Return [X, Y] of the center of cell containing provided text 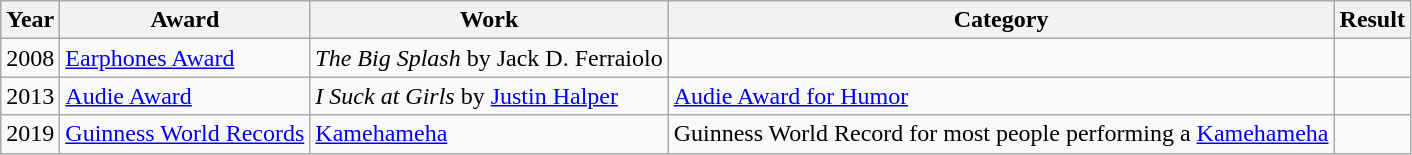
Guinness World Record for most people performing a Kamehameha [1001, 134]
2013 [30, 96]
Category [1001, 20]
Audie Award [185, 96]
Year [30, 20]
Guinness World Records [185, 134]
Result [1372, 20]
2008 [30, 58]
Audie Award for Humor [1001, 96]
2019 [30, 134]
Earphones Award [185, 58]
Kamehameha [489, 134]
Award [185, 20]
Work [489, 20]
I Suck at Girls by Justin Halper [489, 96]
The Big Splash by Jack D. Ferraiolo [489, 58]
